From the cell containing the given text, extract its center point as [X, Y] coordinate. 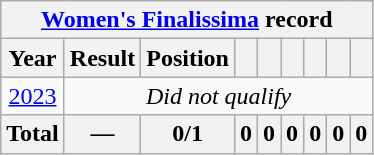
Result [102, 58]
— [102, 134]
Did not qualify [218, 96]
Year [33, 58]
0/1 [188, 134]
Position [188, 58]
2023 [33, 96]
Total [33, 134]
Women's Finalissima record [187, 20]
